Capture the cell that displays the provided text and extract its (X, Y) central coordinate. 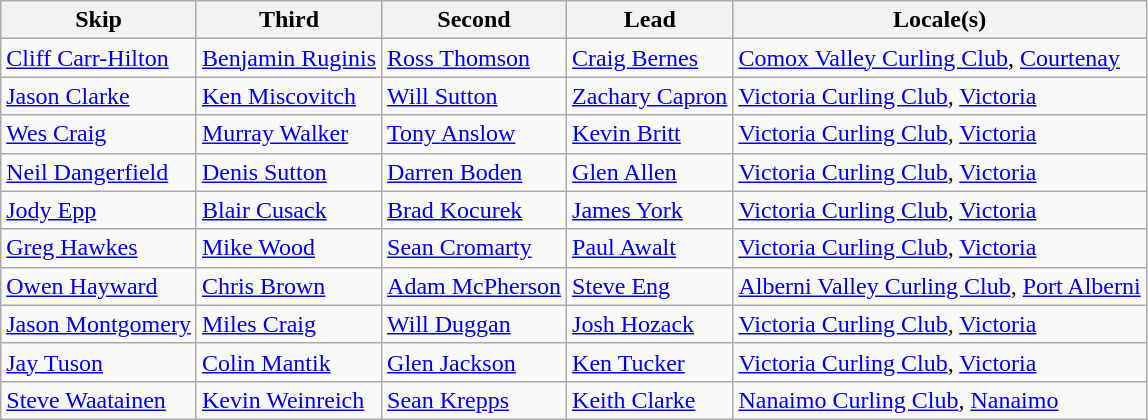
Alberni Valley Curling Club, Port Alberni (940, 286)
Steve Eng (650, 286)
Jay Tuson (99, 362)
Wes Craig (99, 134)
Owen Hayward (99, 286)
Lead (650, 20)
Ross Thomson (474, 58)
Josh Hozack (650, 324)
Zachary Capron (650, 96)
Will Duggan (474, 324)
Locale(s) (940, 20)
Miles Craig (288, 324)
Craig Bernes (650, 58)
Keith Clarke (650, 400)
Tony Anslow (474, 134)
Paul Awalt (650, 248)
Sean Cromarty (474, 248)
Mike Wood (288, 248)
Adam McPherson (474, 286)
Skip (99, 20)
Glen Allen (650, 172)
Chris Brown (288, 286)
Glen Jackson (474, 362)
Kevin Britt (650, 134)
Third (288, 20)
Benjamin Ruginis (288, 58)
Brad Kocurek (474, 210)
Denis Sutton (288, 172)
Nanaimo Curling Club, Nanaimo (940, 400)
Ken Miscovitch (288, 96)
James York (650, 210)
Kevin Weinreich (288, 400)
Cliff Carr-Hilton (99, 58)
Jason Montgomery (99, 324)
Will Sutton (474, 96)
Neil Dangerfield (99, 172)
Jason Clarke (99, 96)
Steve Waatainen (99, 400)
Blair Cusack (288, 210)
Comox Valley Curling Club, Courtenay (940, 58)
Sean Krepps (474, 400)
Jody Epp (99, 210)
Greg Hawkes (99, 248)
Ken Tucker (650, 362)
Second (474, 20)
Murray Walker (288, 134)
Darren Boden (474, 172)
Colin Mantik (288, 362)
